Locate the cell with the specified text and output its [X, Y] center coordinate. 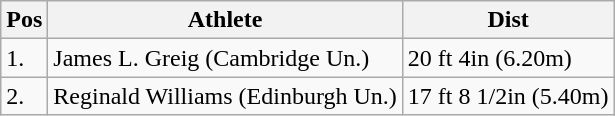
Pos [24, 20]
Dist [508, 20]
2. [24, 96]
20 ft 4in (6.20m) [508, 58]
James L. Greig (Cambridge Un.) [226, 58]
1. [24, 58]
17 ft 8 1/2in (5.40m) [508, 96]
Athlete [226, 20]
Reginald Williams (Edinburgh Un.) [226, 96]
